Determine the [X, Y] coordinate at the center of the cell enclosing the given text.  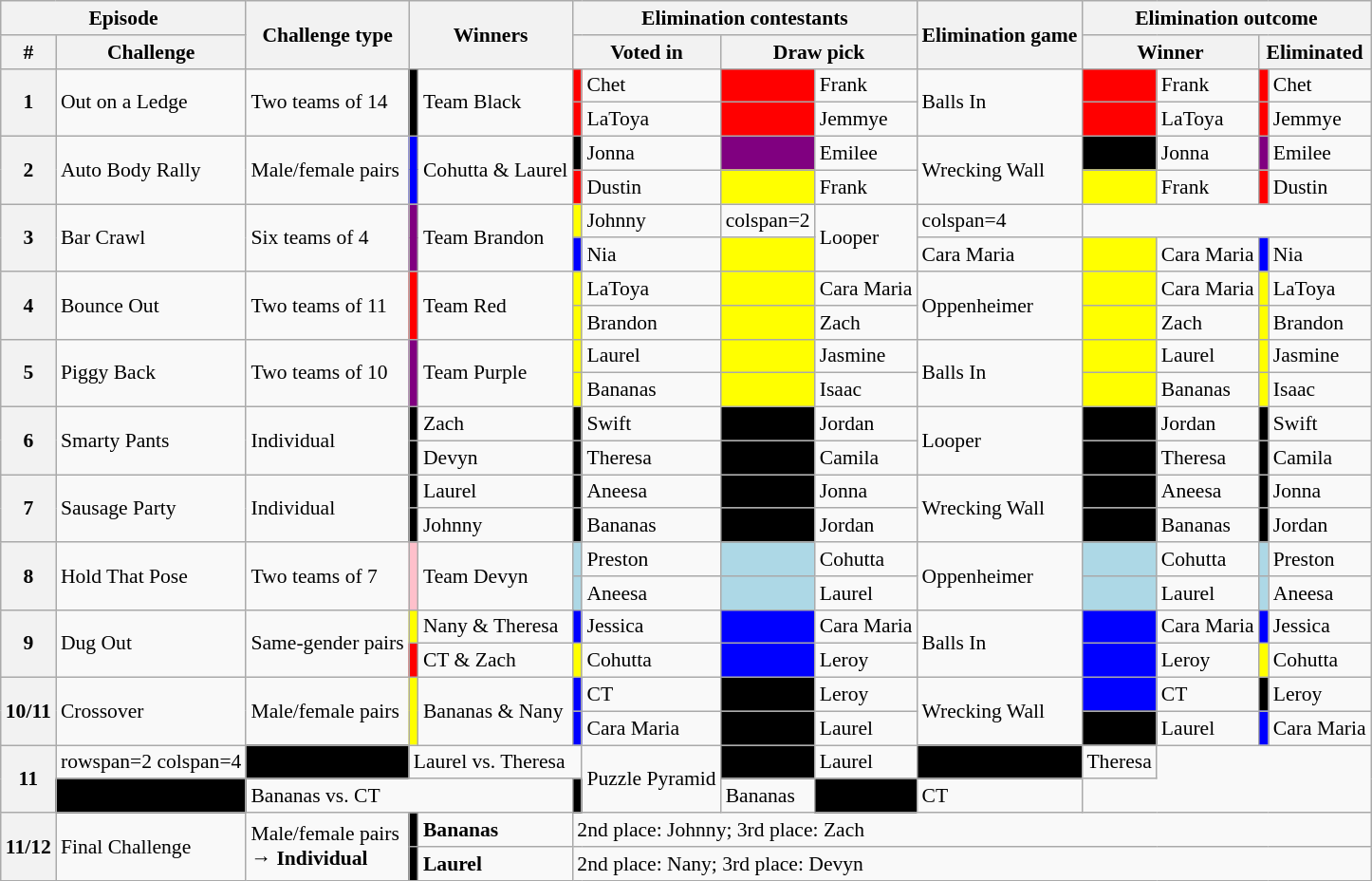
Bananas vs. CT [409, 797]
Same-gender pairs [326, 644]
Team Brandon [495, 237]
5 [28, 372]
Elimination game [1000, 34]
6 [28, 440]
Laurel vs. Theresa [495, 762]
Bananas & Nany [495, 712]
9 [28, 644]
Devyn [495, 458]
Voted in [646, 52]
Sausage Party [152, 509]
Elimination outcome [1226, 18]
3 [28, 237]
Team Purple [495, 372]
11/12 [28, 847]
colspan=2 [769, 221]
colspan=4 [1000, 221]
Team Red [495, 306]
Two teams of 10 [326, 372]
Challenge [152, 52]
7 [28, 509]
Piggy Back [152, 372]
Elimination contestants [744, 18]
Episode [123, 18]
8 [28, 575]
Smarty Pants [152, 440]
Team Devyn [495, 575]
2nd place: Johnny; 3rd place: Zach [972, 830]
Six teams of 4 [326, 237]
Eliminated [1315, 52]
4 [28, 306]
Hold That Pose [152, 575]
Out on a Ledge [152, 103]
Two teams of 7 [326, 575]
10/11 [28, 712]
rowspan=2 colspan=4 [152, 762]
Winner [1170, 52]
Bar Crawl [152, 237]
Crossover [152, 712]
1 [28, 103]
Male/female pairs → Individual [326, 847]
Puzzle Pyramid [651, 778]
Nany & Theresa [495, 627]
11 [28, 778]
Winners [491, 34]
Challenge type [326, 34]
Cohutta & Laurel [495, 171]
Bounce Out [152, 306]
Auto Body Rally [152, 171]
2 [28, 171]
Dug Out [152, 644]
Two teams of 14 [326, 103]
Draw pick [820, 52]
2nd place: Nany; 3rd place: Devyn [972, 864]
# [28, 52]
Two teams of 11 [326, 306]
Final Challenge [152, 847]
CT & Zach [495, 661]
Team Black [495, 103]
